Identify which cell holds the provided text, then report its (X, Y) central coordinate. 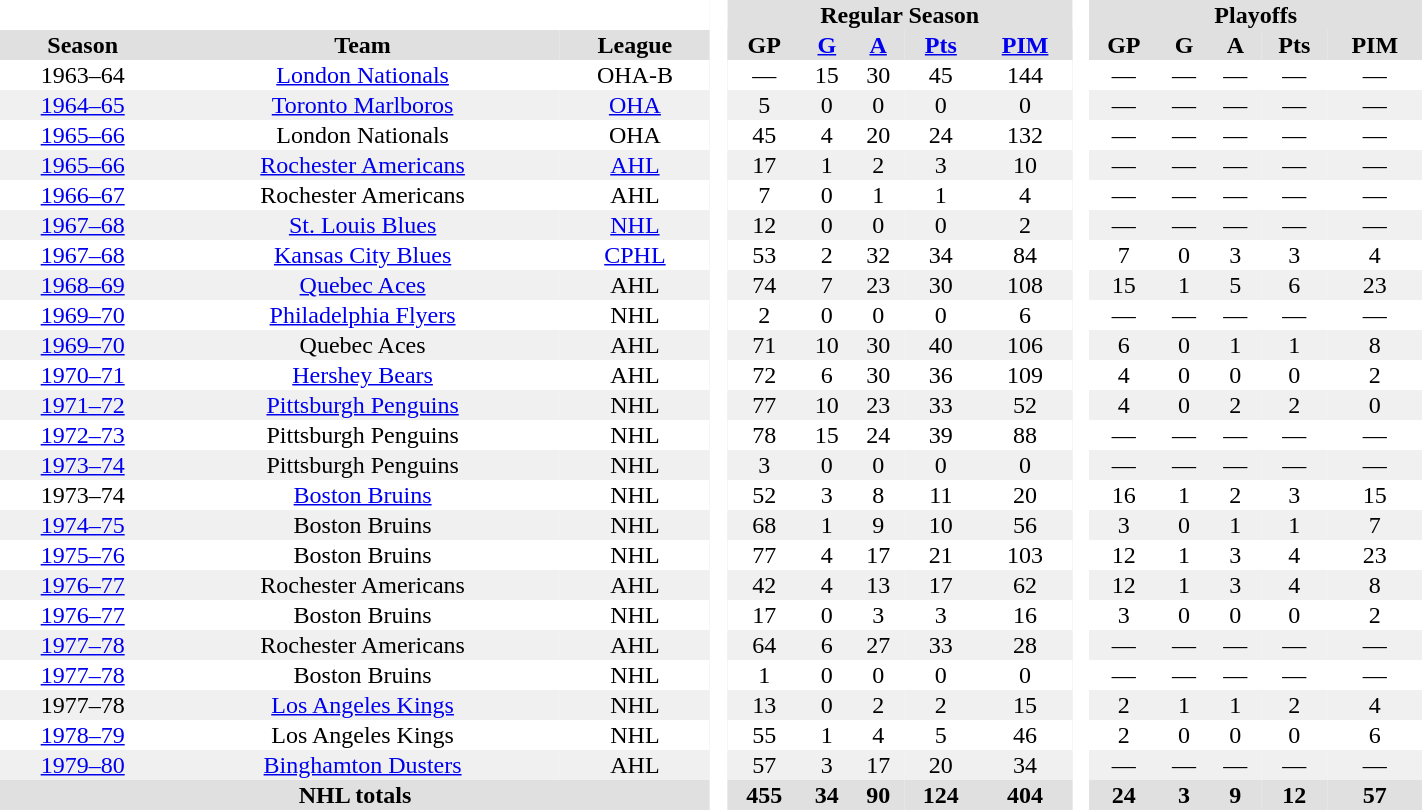
36 (941, 375)
78 (764, 435)
62 (1025, 585)
Season (82, 45)
124 (941, 795)
39 (941, 435)
55 (764, 735)
28 (1025, 645)
Playoffs (1256, 15)
64 (764, 645)
1978–79 (82, 735)
74 (764, 285)
132 (1025, 135)
27 (878, 645)
1964–65 (82, 105)
1966–67 (82, 195)
1968–69 (82, 285)
90 (878, 795)
NHL totals (355, 795)
21 (941, 555)
Kansas City Blues (362, 255)
1971–72 (82, 405)
St. Louis Blues (362, 225)
84 (1025, 255)
71 (764, 345)
Philadelphia Flyers (362, 315)
1975–76 (82, 555)
108 (1025, 285)
OHA-B (635, 75)
Team (362, 45)
Binghamton Dusters (362, 765)
144 (1025, 75)
1970–71 (82, 375)
72 (764, 375)
56 (1025, 525)
103 (1025, 555)
Hershey Bears (362, 375)
1963–64 (82, 75)
11 (941, 495)
CPHL (635, 255)
455 (764, 795)
42 (764, 585)
Regular Season (900, 15)
46 (1025, 735)
109 (1025, 375)
53 (764, 255)
40 (941, 345)
1979–80 (82, 765)
Toronto Marlboros (362, 105)
106 (1025, 345)
1974–75 (82, 525)
68 (764, 525)
League (635, 45)
32 (878, 255)
88 (1025, 435)
1972–73 (82, 435)
404 (1025, 795)
